Scan for the cell matching the given text and deliver its [x, y] coordinate at center. 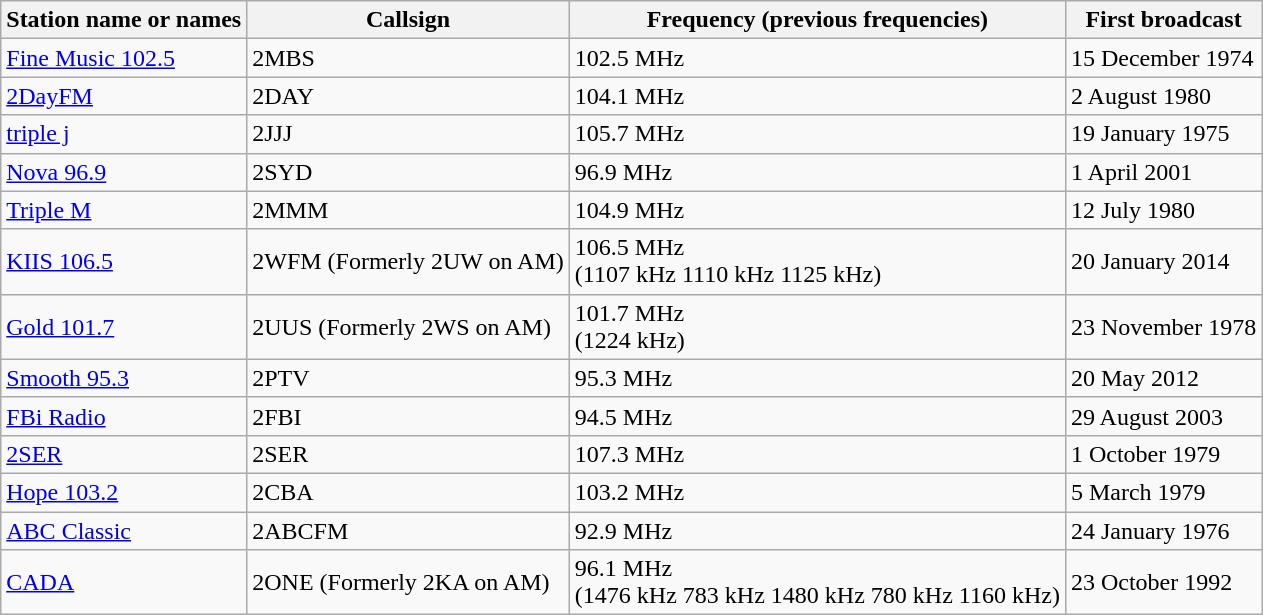
Callsign [408, 20]
Hope 103.2 [124, 492]
15 December 1974 [1163, 58]
2MMM [408, 210]
20 May 2012 [1163, 378]
104.1 MHz [817, 96]
FBi Radio [124, 416]
107.3 MHz [817, 454]
94.5 MHz [817, 416]
KIIS 106.5 [124, 262]
104.9 MHz [817, 210]
2SYD [408, 172]
23 October 1992 [1163, 582]
CADA [124, 582]
2ONE (Formerly 2KA on AM) [408, 582]
23 November 1978 [1163, 326]
Fine Music 102.5 [124, 58]
105.7 MHz [817, 134]
12 July 1980 [1163, 210]
2 August 1980 [1163, 96]
Nova 96.9 [124, 172]
2JJJ [408, 134]
103.2 MHz [817, 492]
2CBA [408, 492]
2DayFM [124, 96]
2FBI [408, 416]
5 March 1979 [1163, 492]
Gold 101.7 [124, 326]
101.7 MHz(1224 kHz) [817, 326]
2WFM (Formerly 2UW on AM) [408, 262]
24 January 1976 [1163, 531]
2PTV [408, 378]
1 October 1979 [1163, 454]
ABC Classic [124, 531]
29 August 2003 [1163, 416]
96.1 MHz(1476 kHz 783 kHz 1480 kHz 780 kHz 1160 kHz) [817, 582]
2ABCFM [408, 531]
19 January 1975 [1163, 134]
2DAY [408, 96]
Smooth 95.3 [124, 378]
106.5 MHz(1107 kHz 1110 kHz 1125 kHz) [817, 262]
1 April 2001 [1163, 172]
Station name or names [124, 20]
2MBS [408, 58]
triple j [124, 134]
20 January 2014 [1163, 262]
96.9 MHz [817, 172]
Frequency (previous frequencies) [817, 20]
92.9 MHz [817, 531]
First broadcast [1163, 20]
Triple M [124, 210]
2UUS (Formerly 2WS on AM) [408, 326]
102.5 MHz [817, 58]
95.3 MHz [817, 378]
